Determine the (x, y) coordinate at the center of the cell enclosing the given text.  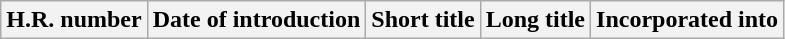
Date of introduction (256, 20)
Incorporated into (688, 20)
Short title (423, 20)
H.R. number (74, 20)
Long title (535, 20)
